Find where the given text appears and provide that cell's center as [X, Y] coordinate. 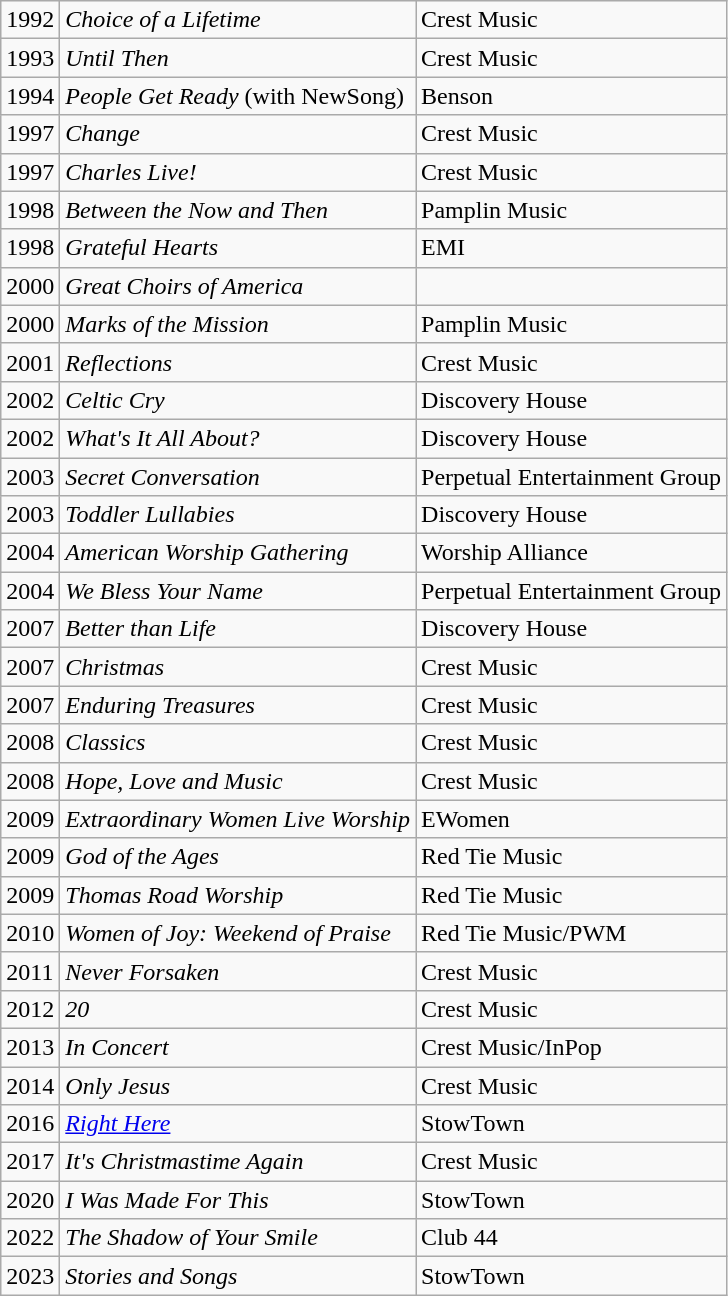
Stories and Songs [238, 1276]
2012 [30, 1009]
2014 [30, 1085]
Secret Conversation [238, 477]
1993 [30, 58]
Enduring Treasures [238, 705]
Women of Joy: Weekend of Praise [238, 933]
It's Christmastime Again [238, 1162]
Hope, Love and Music [238, 781]
Benson [572, 96]
Club 44 [572, 1238]
The Shadow of Your Smile [238, 1238]
2022 [30, 1238]
In Concert [238, 1047]
Grateful Hearts [238, 248]
20 [238, 1009]
Charles Live! [238, 172]
Only Jesus [238, 1085]
2020 [30, 1200]
Between the Now and Then [238, 210]
We Bless Your Name [238, 591]
Choice of a Lifetime [238, 20]
2016 [30, 1124]
Marks of the Mission [238, 324]
Right Here [238, 1124]
Celtic Cry [238, 400]
Crest Music/InPop [572, 1047]
Never Forsaken [238, 971]
Until Then [238, 58]
Christmas [238, 667]
Classics [238, 743]
Toddler Lullabies [238, 515]
2013 [30, 1047]
Change [238, 134]
God of the Ages [238, 857]
2011 [30, 971]
Thomas Road Worship [238, 895]
Worship Alliance [572, 553]
Better than Life [238, 629]
Extraordinary Women Live Worship [238, 819]
American Worship Gathering [238, 553]
1994 [30, 96]
EMI [572, 248]
Reflections [238, 362]
2017 [30, 1162]
EWomen [572, 819]
Great Choirs of America [238, 286]
1992 [30, 20]
What's It All About? [238, 438]
I Was Made For This [238, 1200]
Red Tie Music/PWM [572, 933]
2010 [30, 933]
2001 [30, 362]
People Get Ready (with NewSong) [238, 96]
2023 [30, 1276]
